Identify which cell holds the provided text, then report its (X, Y) central coordinate. 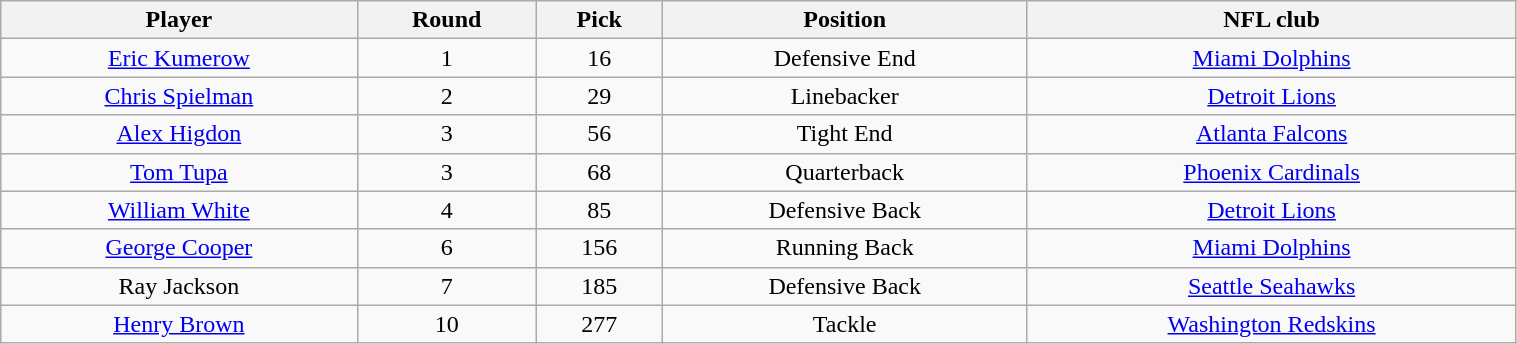
2 (446, 96)
Running Back (844, 248)
Washington Redskins (1272, 324)
Player (179, 20)
Eric Kumerow (179, 58)
Ray Jackson (179, 286)
85 (599, 210)
68 (599, 172)
29 (599, 96)
George Cooper (179, 248)
Quarterback (844, 172)
Chris Spielman (179, 96)
Tom Tupa (179, 172)
156 (599, 248)
Alex Higdon (179, 134)
16 (599, 58)
185 (599, 286)
Defensive End (844, 58)
Atlanta Falcons (1272, 134)
William White (179, 210)
277 (599, 324)
10 (446, 324)
Round (446, 20)
1 (446, 58)
Linebacker (844, 96)
Seattle Seahawks (1272, 286)
Phoenix Cardinals (1272, 172)
Tackle (844, 324)
Position (844, 20)
7 (446, 286)
4 (446, 210)
6 (446, 248)
Pick (599, 20)
Henry Brown (179, 324)
Tight End (844, 134)
56 (599, 134)
NFL club (1272, 20)
